Identify which cell holds the provided text, then report its (X, Y) central coordinate. 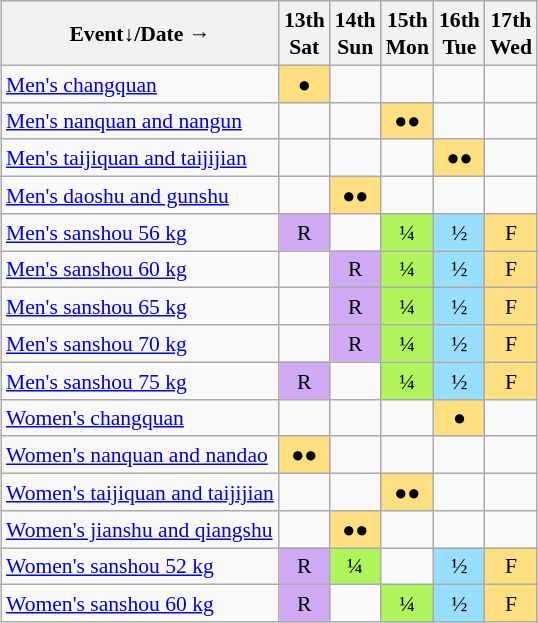
Women's sanshou 60 kg (140, 604)
Men's changquan (140, 84)
Women's nanquan and nandao (140, 454)
Men's nanquan and nangun (140, 120)
13thSat (304, 33)
Men's taijiquan and taijijian (140, 158)
Men's sanshou 56 kg (140, 232)
Men's daoshu and gunshu (140, 194)
Women's changquan (140, 418)
Women's taijiquan and taijijian (140, 492)
14thSun (356, 33)
Men's sanshou 75 kg (140, 380)
Men's sanshou 60 kg (140, 268)
Event↓/Date → (140, 33)
Men's sanshou 65 kg (140, 306)
17thWed (511, 33)
15thMon (408, 33)
Women's sanshou 52 kg (140, 566)
16thTue (460, 33)
Men's sanshou 70 kg (140, 344)
Women's jianshu and qiangshu (140, 528)
